Identify which cell holds the provided text, then report its [x, y] central coordinate. 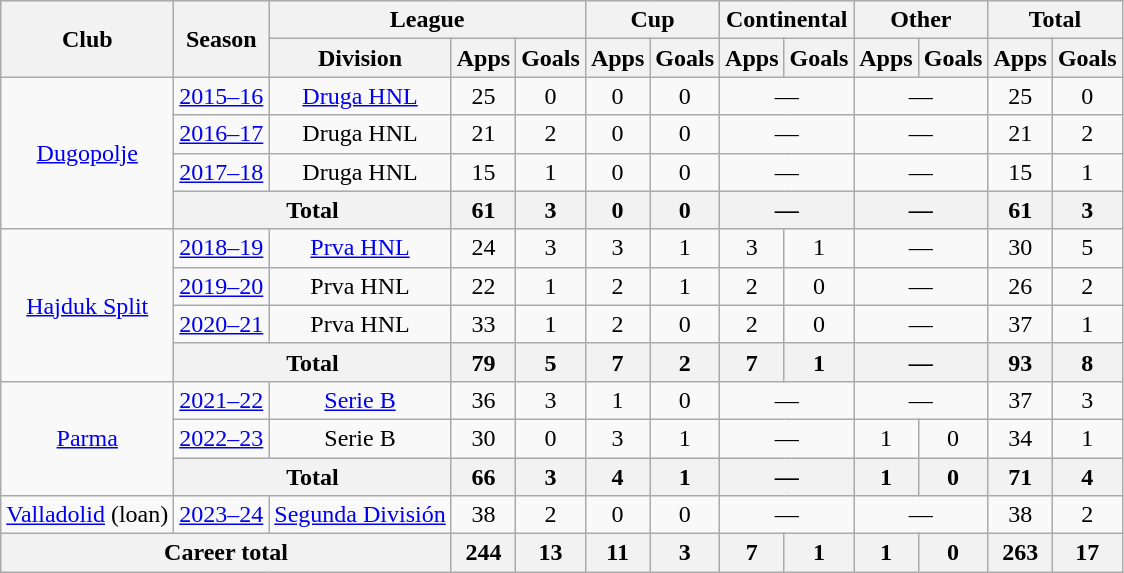
13 [551, 553]
Dugopolje [88, 153]
Career total [226, 553]
8 [1087, 362]
93 [1020, 362]
36 [483, 400]
24 [483, 248]
263 [1020, 553]
2018–19 [222, 248]
Hajduk Split [88, 305]
Segunda División [360, 515]
2015–16 [222, 96]
33 [483, 324]
244 [483, 553]
Cup [652, 20]
66 [483, 477]
2023–24 [222, 515]
League [428, 20]
2017–18 [222, 172]
Season [222, 39]
22 [483, 286]
Continental [787, 20]
2020–21 [222, 324]
2016–17 [222, 134]
34 [1020, 438]
Parma [88, 438]
2021–22 [222, 400]
71 [1020, 477]
11 [617, 553]
Club [88, 39]
17 [1087, 553]
Division [360, 58]
Valladolid (loan) [88, 515]
2022–23 [222, 438]
26 [1020, 286]
Other [921, 20]
2019–20 [222, 286]
79 [483, 362]
